From the cell containing the given text, extract its center point as [X, Y] coordinate. 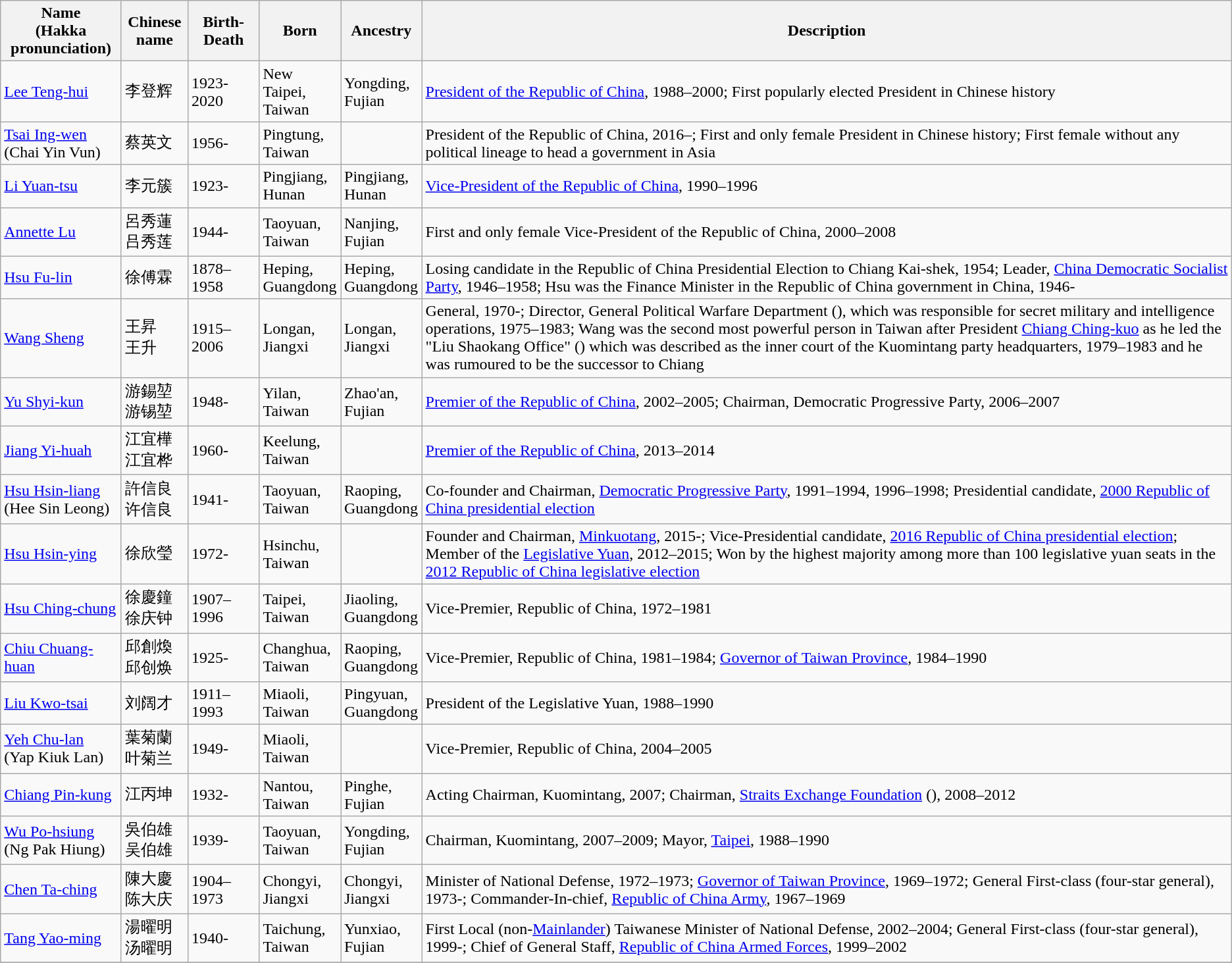
Ancestry [382, 31]
Wu Po-hsiung(Ng Pak Hiung) [61, 841]
刘阔才 [154, 703]
李登辉 [154, 91]
Hsu Hsin-liang(Hee Sin Leong) [61, 499]
Yunxiao, Fujian [382, 938]
Chen Ta-ching [61, 889]
邱創煥邱创焕 [154, 658]
Description [827, 31]
蔡英文 [154, 143]
1944- [224, 232]
Pingtung, Taiwan [300, 143]
Keelung, Taiwan [300, 450]
Wang Sheng [61, 338]
1956- [224, 143]
Birth-Death [224, 31]
Hsu Fu-lin [61, 278]
1923- [224, 186]
Nanjing, Fujian [382, 232]
湯曜明汤曜明 [154, 938]
1904–1973 [224, 889]
許信良许信良 [154, 499]
江丙坤 [154, 795]
Yilan, Taiwan [300, 402]
Premier of the Republic of China, 2013–2014 [827, 450]
Annette Lu [61, 232]
Yu Shyi-kun [61, 402]
徐慶鐘徐庆钟 [154, 608]
Vice-President of the Republic of China, 1990–1996 [827, 186]
Tang Yao-ming [61, 938]
1925- [224, 658]
徐欣瑩 [154, 554]
呂秀蓮吕秀莲 [154, 232]
Chairman, Kuomintang, 2007–2009; Mayor, Taipei, 1988–1990 [827, 841]
Lee Teng-hui [61, 91]
1907–1996 [224, 608]
Hsinchu, Taiwan [300, 554]
江宜樺江宜桦 [154, 450]
徐傅霖 [154, 278]
Zhao'an, Fujian [382, 402]
Hsu Hsin-ying [61, 554]
1972- [224, 554]
Taichung, Taiwan [300, 938]
Pinghe, Fujian [382, 795]
吳伯雄吴伯雄 [154, 841]
New Taipei, Taiwan [300, 91]
1948- [224, 402]
President of the Legislative Yuan, 1988–1990 [827, 703]
1878–1958 [224, 278]
Chinese name [154, 31]
1960- [224, 450]
1941- [224, 499]
1932- [224, 795]
Premier of the Republic of China, 2002–2005; Chairman, Democratic Progressive Party, 2006–2007 [827, 402]
1923-2020 [224, 91]
1911–1993 [224, 703]
Co-founder and Chairman, Democratic Progressive Party, 1991–1994, 1996–1998; Presidential candidate, 2000 Republic of China presidential election [827, 499]
Vice-Premier, Republic of China, 1972–1981 [827, 608]
Jiaoling, Guangdong [382, 608]
1939- [224, 841]
First and only female Vice-President of the Republic of China, 2000–2008 [827, 232]
葉菊蘭叶菊兰 [154, 749]
Chiu Chuang-huan [61, 658]
Yeh Chu-lan(Yap Kiuk Lan) [61, 749]
Born [300, 31]
Taipei, Taiwan [300, 608]
李元簇 [154, 186]
Li Yuan-tsu [61, 186]
王昇王升 [154, 338]
Vice-Premier, Republic of China, 1981–1984; Governor of Taiwan Province, 1984–1990 [827, 658]
Liu Kwo-tsai [61, 703]
Pingyuan, Guangdong [382, 703]
Nantou, Taiwan [300, 795]
Name(Hakka pronunciation) [61, 31]
Chiang Pin-kung [61, 795]
1915–2006 [224, 338]
1940- [224, 938]
Vice-Premier, Republic of China, 2004–2005 [827, 749]
Acting Chairman, Kuomintang, 2007; Chairman, Straits Exchange Foundation (), 2008–2012 [827, 795]
游錫堃游锡堃 [154, 402]
Hsu Ching-chung [61, 608]
陳大慶陈大庆 [154, 889]
Changhua, Taiwan [300, 658]
President of the Republic of China, 1988–2000; First popularly elected President in Chinese history [827, 91]
1949- [224, 749]
Jiang Yi-huah [61, 450]
Tsai Ing-wen(Chai Yin Vun) [61, 143]
